Determine the (X, Y) coordinate at the center of the cell enclosing the given text.  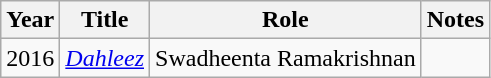
Role (286, 20)
Notes (455, 20)
Title (105, 20)
Swadheenta Ramakrishnan (286, 58)
Year (30, 20)
Dahleez (105, 58)
2016 (30, 58)
